Provide the [x, y] coordinate of the cell's center where the given text is located.  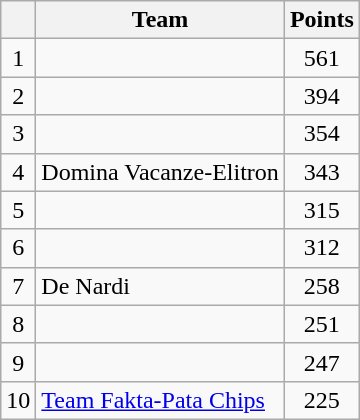
343 [322, 172]
4 [18, 172]
561 [322, 58]
394 [322, 96]
354 [322, 134]
225 [322, 400]
2 [18, 96]
247 [322, 362]
Team [160, 20]
251 [322, 324]
3 [18, 134]
6 [18, 248]
315 [322, 210]
1 [18, 58]
10 [18, 400]
258 [322, 286]
7 [18, 286]
9 [18, 362]
Team Fakta-Pata Chips [160, 400]
5 [18, 210]
De Nardi [160, 286]
Points [322, 20]
8 [18, 324]
Domina Vacanze-Elitron [160, 172]
312 [322, 248]
